Output the [X, Y] coordinate of the center of the cell containing the given text.  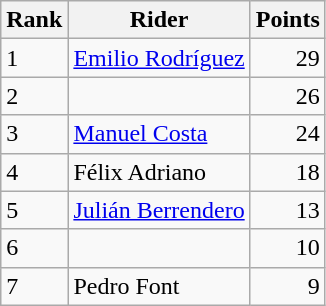
3 [34, 134]
1 [34, 58]
9 [288, 286]
Emilio Rodríguez [159, 58]
Pedro Font [159, 286]
5 [34, 210]
7 [34, 286]
18 [288, 172]
26 [288, 96]
Rider [159, 20]
29 [288, 58]
24 [288, 134]
Rank [34, 20]
4 [34, 172]
13 [288, 210]
Manuel Costa [159, 134]
2 [34, 96]
Julián Berrendero [159, 210]
6 [34, 248]
10 [288, 248]
Félix Adriano [159, 172]
Points [288, 20]
